For the text-containing cell, return its midpoint in (X, Y) coordinate format. 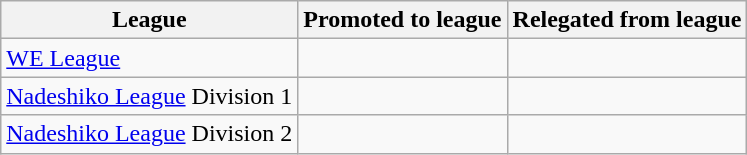
Nadeshiko League Division 2 (150, 134)
Nadeshiko League Division 1 (150, 96)
WE League (150, 58)
League (150, 20)
Promoted to league (402, 20)
Relegated from league (627, 20)
